Search for the cell housing the specified text and yield its (X, Y) center coordinate. 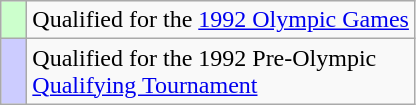
Qualified for the 1992 Pre-OlympicQualifying Tournament (221, 72)
Qualified for the 1992 Olympic Games (221, 20)
